Return the [x, y] coordinate for the center point of the cell that contains the specified text.  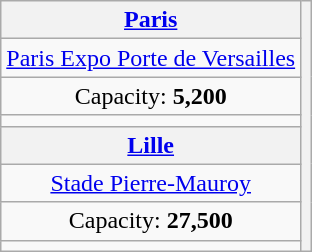
Capacity: 5,200 [151, 96]
Paris Expo Porte de Versailles [151, 58]
Capacity: 27,500 [151, 221]
Paris [151, 20]
Lille [151, 145]
Stade Pierre-Mauroy [151, 183]
